For the text-containing cell, return its midpoint in (X, Y) coordinate format. 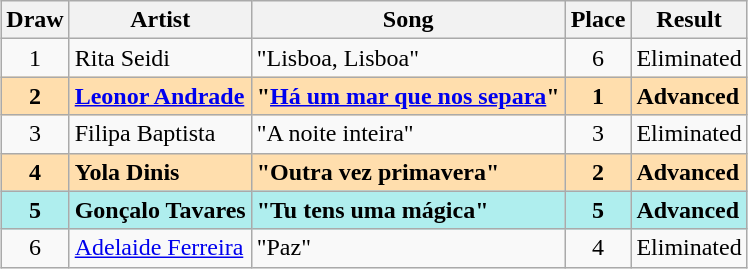
Artist (160, 20)
"Outra vez primavera" (408, 172)
"Lisboa, Lisboa" (408, 58)
Place (598, 20)
Yola Dinis (160, 172)
Rita Seidi (160, 58)
Leonor Andrade (160, 96)
Gonçalo Tavares (160, 210)
"A noite inteira" (408, 134)
Filipa Baptista (160, 134)
Adelaide Ferreira (160, 248)
Song (408, 20)
"Tu tens uma mágica" (408, 210)
Result (689, 20)
"Paz" (408, 248)
Draw (35, 20)
"Há um mar que nos separa" (408, 96)
